Locate the cell with the specified text and output its (x, y) center coordinate. 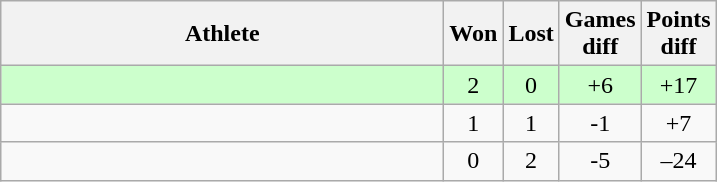
Athlete (222, 34)
–24 (678, 161)
-1 (600, 123)
Gamesdiff (600, 34)
Won (474, 34)
Pointsdiff (678, 34)
-5 (600, 161)
+6 (600, 85)
+17 (678, 85)
+7 (678, 123)
Lost (531, 34)
